Locate the cell with the specified text and output its [x, y] center coordinate. 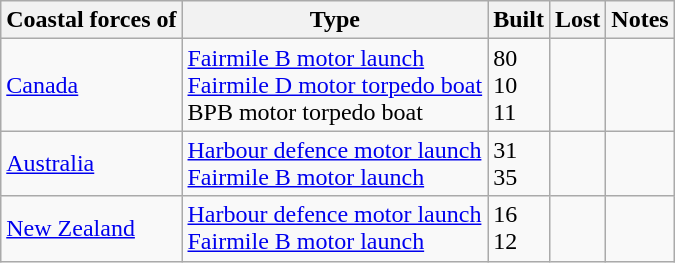
Canada [92, 85]
1612 [519, 228]
Lost [577, 20]
Built [519, 20]
Notes [640, 20]
Coastal forces of [92, 20]
Australia [92, 164]
3135 [519, 164]
New Zealand [92, 228]
Fairmile B motor launchFairmile D motor torpedo boatBPB motor torpedo boat [335, 85]
801011 [519, 85]
Type [335, 20]
